Return (x, y) of the center of cell containing provided text 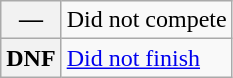
DNF (31, 58)
— (31, 20)
Did not finish (146, 58)
Did not compete (146, 20)
